Detect which cell encompasses the target text, then output its [X, Y] center coordinate. 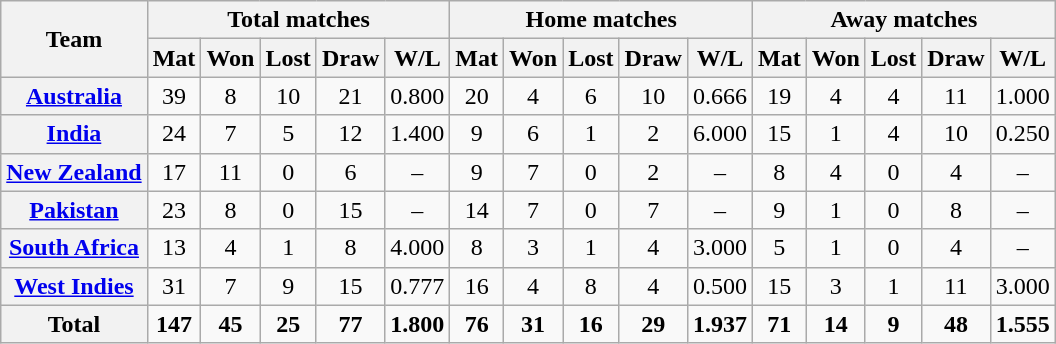
17 [174, 172]
Pakistan [74, 210]
1.000 [1022, 96]
48 [956, 324]
13 [174, 248]
147 [174, 324]
New Zealand [74, 172]
71 [780, 324]
77 [350, 324]
1.555 [1022, 324]
South Africa [74, 248]
39 [174, 96]
25 [288, 324]
23 [174, 210]
India [74, 134]
0.666 [720, 96]
1.937 [720, 324]
0.500 [720, 286]
Home matches [602, 20]
Team [74, 39]
0.250 [1022, 134]
0.777 [418, 286]
12 [350, 134]
76 [477, 324]
24 [174, 134]
West Indies [74, 286]
1.400 [418, 134]
29 [653, 324]
6.000 [720, 134]
0.800 [418, 96]
Total matches [298, 20]
Total [74, 324]
21 [350, 96]
45 [230, 324]
1.800 [418, 324]
19 [780, 96]
20 [477, 96]
4.000 [418, 248]
Australia [74, 96]
Away matches [904, 20]
